Detect which cell encompasses the target text, then output its (x, y) center coordinate. 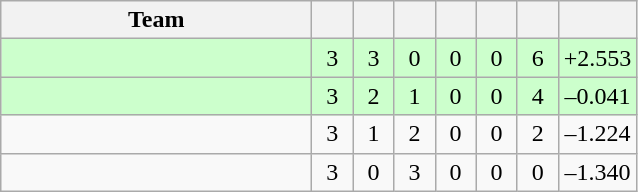
–1.224 (598, 134)
4 (538, 96)
–0.041 (598, 96)
–1.340 (598, 172)
6 (538, 58)
+2.553 (598, 58)
Team (156, 20)
